From the cell containing the given text, extract its center point as (x, y) coordinate. 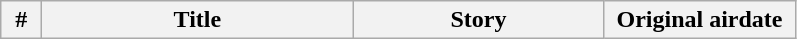
# (22, 20)
Original airdate (700, 20)
Story (478, 20)
Title (198, 20)
